Determine the (X, Y) coordinate at the center of the cell enclosing the given text.  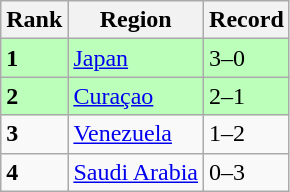
Japan (136, 58)
2 (34, 96)
1–2 (247, 134)
Rank (34, 20)
Curaçao (136, 96)
Venezuela (136, 134)
Saudi Arabia (136, 172)
3–0 (247, 58)
1 (34, 58)
0–3 (247, 172)
Region (136, 20)
4 (34, 172)
2–1 (247, 96)
3 (34, 134)
Record (247, 20)
